Identify which cell holds the provided text, then report its [X, Y] central coordinate. 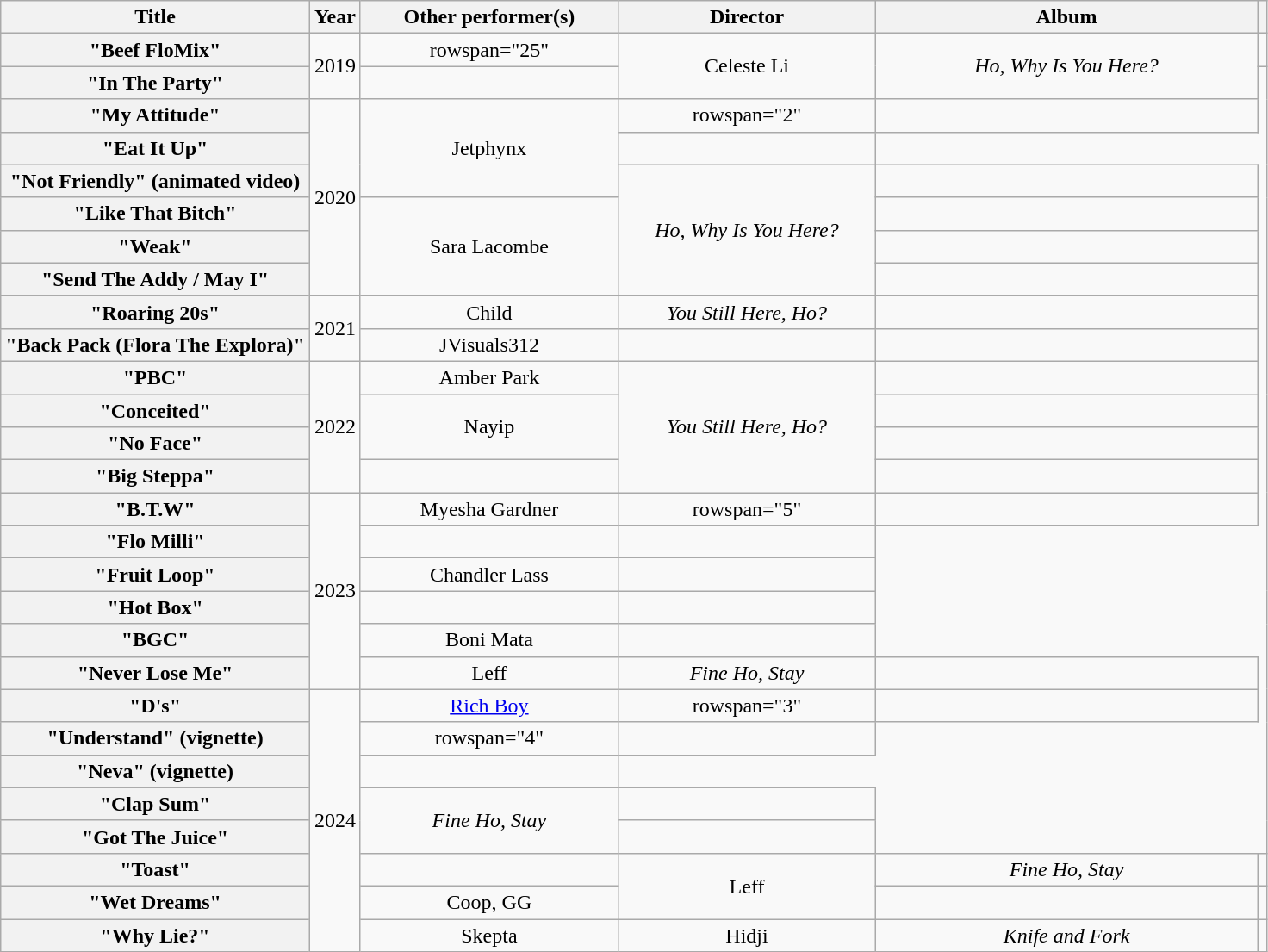
"Got The Juice" [155, 837]
"PBC" [155, 377]
Myesha Gardner [489, 509]
rowspan="3" [746, 706]
Rich Boy [489, 706]
"Not Friendly" (animated video) [155, 181]
rowspan="2" [746, 115]
Chandler Lass [489, 575]
Boni Mata [489, 640]
"Beef FloMix" [155, 50]
2022 [334, 426]
"Send The Addy / May I" [155, 279]
"Never Lose Me" [155, 673]
"No Face" [155, 444]
Jetphynx [489, 148]
2024 [334, 820]
2021 [334, 328]
Coop, GG [489, 902]
Amber Park [489, 377]
rowspan="4" [489, 738]
"B.T.W" [155, 509]
rowspan="5" [746, 509]
"Neva" (vignette) [155, 771]
2019 [334, 66]
Director [746, 17]
"Weak" [155, 246]
"My Attitude" [155, 115]
Year [334, 17]
Hidji [746, 935]
"In The Party" [155, 83]
"Roaring 20s" [155, 312]
"D's" [155, 706]
Sara Lacombe [489, 246]
Knife and Fork [1066, 935]
rowspan="25" [489, 50]
Other performer(s) [489, 17]
"Conceited" [155, 411]
"BGC" [155, 640]
2020 [334, 197]
Skepta [489, 935]
"Understand" (vignette) [155, 738]
"Hot Box" [155, 607]
Celeste Li [746, 66]
"Clap Sum" [155, 804]
Album [1066, 17]
"Flo Milli" [155, 542]
"Eat It Up" [155, 148]
"Wet Dreams" [155, 902]
"Fruit Loop" [155, 575]
Child [489, 312]
"Big Steppa" [155, 476]
2023 [334, 591]
"Back Pack (Flora The Explora)" [155, 345]
"Like That Bitch" [155, 214]
JVisuals312 [489, 345]
Nayip [489, 427]
"Toast" [155, 869]
"Why Lie?" [155, 935]
Title [155, 17]
